Find where the given text appears and provide that cell's center as (x, y) coordinate. 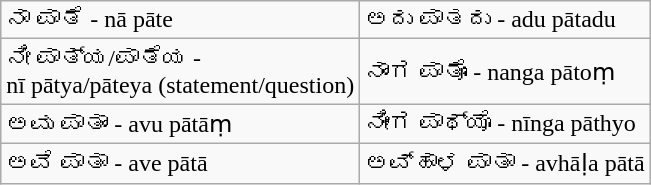
ಅವು ಪಾತಾಂ - avu pātāṃ (180, 124)
ಅವ್ಹಾಳ ಪಾತಾ - avhāḷa pātā (505, 163)
ನಾಂಗ ಪಾತೊಂ - nanga pātoṃ (505, 72)
ನೀಂಗ ಪಾಥ್ಯೊ - nīnga pāthyo (505, 124)
ನಾ ಪಾತೆ - nā pāte (180, 20)
ಅದು ಪಾತದು - adu pātadu (505, 20)
ನೀ ಪಾತ್ಯ/ಪಾತೆಯ -nī pātya/pāteya (statement/question) (180, 72)
ಅವೆ ಪಾತಾ - ave pātā (180, 163)
